Capture the cell that displays the provided text and extract its [X, Y] central coordinate. 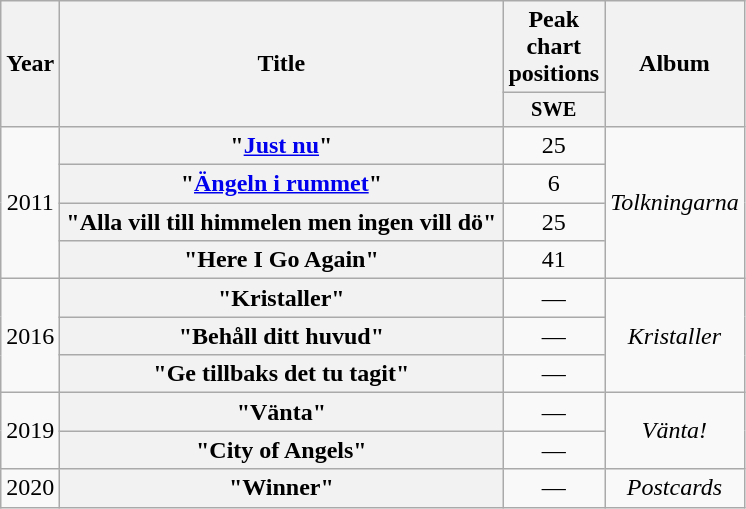
"City of Angels" [282, 450]
Peak chart positions [554, 47]
"Alla vill till himmelen men ingen vill dö" [282, 222]
"Behåll ditt huvud" [282, 336]
2011 [30, 202]
2016 [30, 336]
Tolkningarna [675, 202]
2020 [30, 488]
SWE [554, 110]
"Kristaller" [282, 298]
"Here I Go Again" [282, 260]
Postcards [675, 488]
2019 [30, 431]
Year [30, 64]
Album [675, 64]
"Just nu" [282, 145]
Kristaller [675, 336]
6 [554, 184]
"Ge tillbaks det tu tagit" [282, 374]
"Ängeln i rummet" [282, 184]
Vänta! [675, 431]
"Vänta" [282, 412]
Title [282, 64]
41 [554, 260]
"Winner" [282, 488]
